Determine the [x, y] coordinate at the center of the cell enclosing the given text.  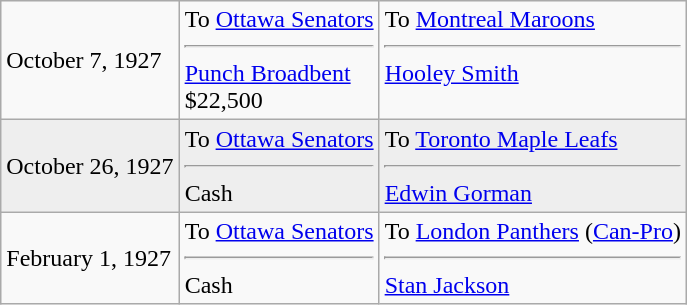
To London Panthers (Can-Pro)Stan Jackson [532, 258]
October 26, 1927 [90, 166]
February 1, 1927 [90, 258]
To Montreal MaroonsHooley Smith [532, 60]
To Ottawa SenatorsPunch Broadbent$22,500 [279, 60]
October 7, 1927 [90, 60]
To Toronto Maple LeafsEdwin Gorman [532, 166]
